Pinpoint the cell where the given text exists, returning its [x, y] midpoint coordinate. 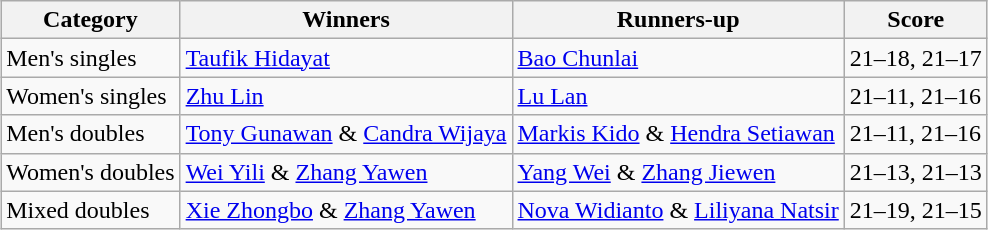
Markis Kido & Hendra Setiawan [678, 134]
Lu Lan [678, 96]
Men's doubles [90, 134]
Wei Yili & Zhang Yawen [346, 172]
21–19, 21–15 [916, 210]
Men's singles [90, 58]
Bao Chunlai [678, 58]
Xie Zhongbo & Zhang Yawen [346, 210]
Women's singles [90, 96]
Category [90, 20]
21–13, 21–13 [916, 172]
21–18, 21–17 [916, 58]
Mixed doubles [90, 210]
Score [916, 20]
Winners [346, 20]
Nova Widianto & Liliyana Natsir [678, 210]
Yang Wei & Zhang Jiewen [678, 172]
Women's doubles [90, 172]
Runners-up [678, 20]
Tony Gunawan & Candra Wijaya [346, 134]
Taufik Hidayat [346, 58]
Zhu Lin [346, 96]
